Output the (X, Y) coordinate of the center of the cell containing the given text.  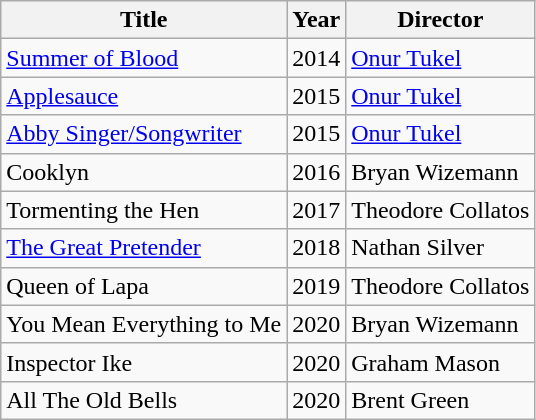
Graham Mason (440, 362)
Abby Singer/Songwriter (144, 134)
Title (144, 20)
All The Old Bells (144, 400)
Brent Green (440, 400)
2016 (316, 172)
2014 (316, 58)
You Mean Everything to Me (144, 324)
2017 (316, 210)
Applesauce (144, 96)
The Great Pretender (144, 248)
2018 (316, 248)
Queen of Lapa (144, 286)
2019 (316, 286)
Tormenting the Hen (144, 210)
Summer of Blood (144, 58)
Director (440, 20)
Inspector Ike (144, 362)
Year (316, 20)
Cooklyn (144, 172)
Nathan Silver (440, 248)
